From the cell containing the given text, extract its center point as [X, Y] coordinate. 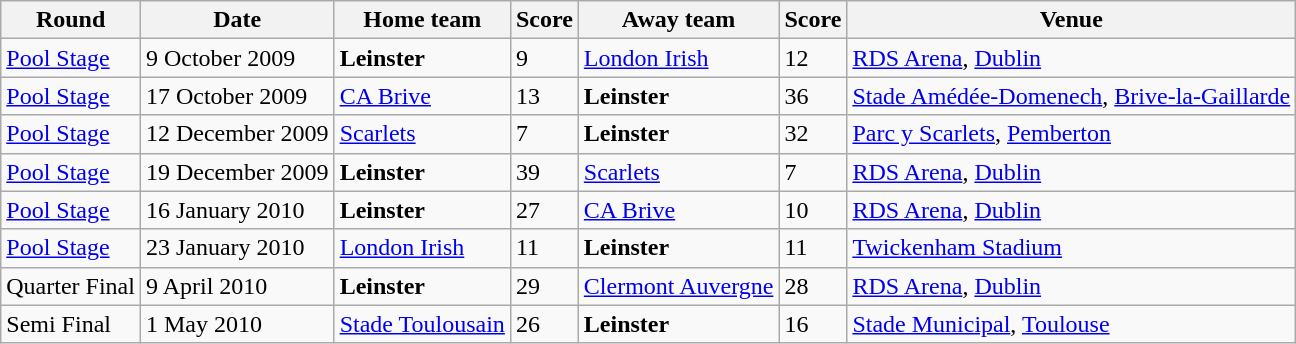
9 April 2010 [237, 286]
Twickenham Stadium [1072, 248]
Stade Municipal, Toulouse [1072, 324]
Date [237, 20]
36 [813, 96]
19 December 2009 [237, 172]
12 [813, 58]
Stade Amédée-Domenech, Brive-la-Gaillarde [1072, 96]
Semi Final [71, 324]
10 [813, 210]
39 [544, 172]
9 [544, 58]
Parc y Scarlets, Pemberton [1072, 134]
Clermont Auvergne [678, 286]
Away team [678, 20]
26 [544, 324]
28 [813, 286]
Quarter Final [71, 286]
16 January 2010 [237, 210]
29 [544, 286]
Venue [1072, 20]
32 [813, 134]
Round [71, 20]
1 May 2010 [237, 324]
12 December 2009 [237, 134]
17 October 2009 [237, 96]
9 October 2009 [237, 58]
16 [813, 324]
Stade Toulousain [422, 324]
23 January 2010 [237, 248]
13 [544, 96]
Home team [422, 20]
27 [544, 210]
